From the cell containing the given text, extract its center point as (X, Y) coordinate. 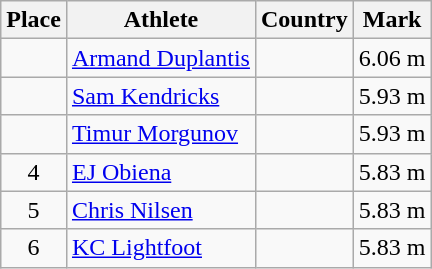
4 (34, 172)
Country (304, 20)
5 (34, 210)
Sam Kendricks (160, 96)
EJ Obiena (160, 172)
KC Lightfoot (160, 248)
Mark (392, 20)
6 (34, 248)
Timur Morgunov (160, 134)
Athlete (160, 20)
Chris Nilsen (160, 210)
Armand Duplantis (160, 58)
Place (34, 20)
6.06 m (392, 58)
